Determine the [x, y] coordinate at the center of the cell enclosing the given text.  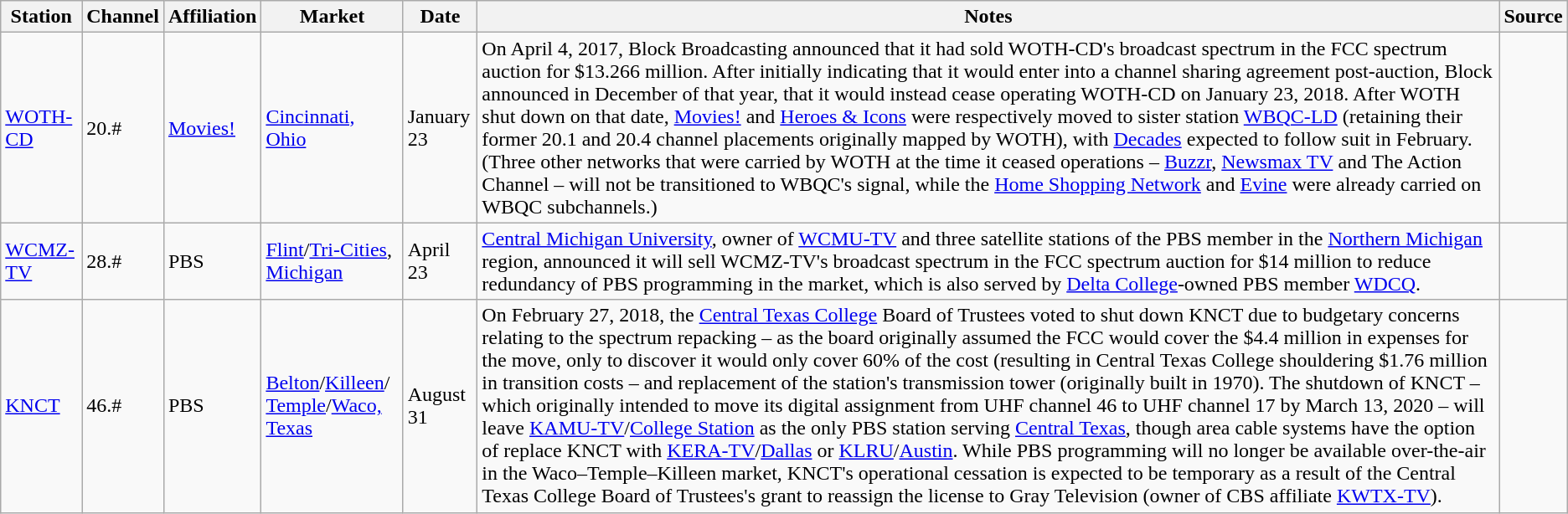
KNCT [42, 406]
Date [441, 17]
46.# [123, 406]
WCMZ-TV [42, 261]
Station [42, 17]
28.# [123, 261]
20.# [123, 127]
January 23 [441, 127]
April 23 [441, 261]
Notes [988, 17]
August 31 [441, 406]
Channel [123, 17]
Movies! [212, 127]
WOTH-CD [42, 127]
Flint/Tri-Cities, Michigan [332, 261]
Affiliation [212, 17]
Cincinnati, Ohio [332, 127]
Belton/Killeen/Temple/Waco, Texas [332, 406]
Market [332, 17]
Source [1533, 17]
